Locate the cell with the specified text and output its [x, y] center coordinate. 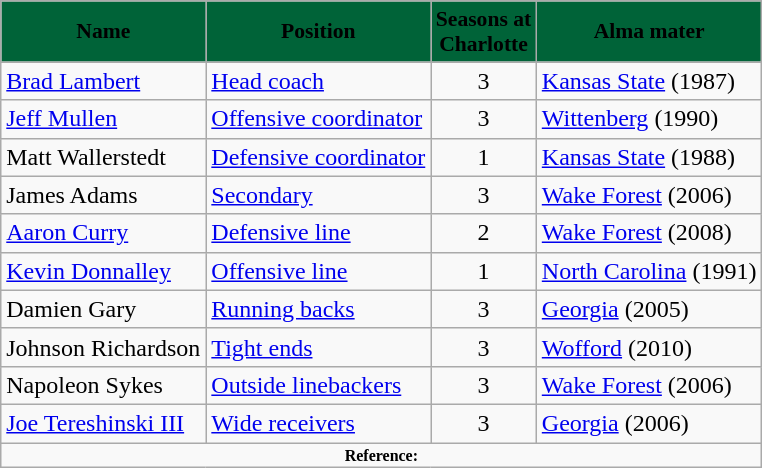
Position [318, 32]
Offensive line [318, 271]
North Carolina (1991) [649, 271]
Name [104, 32]
Damien Gary [104, 309]
Wake Forest (2008) [649, 233]
James Adams [104, 195]
Running backs [318, 309]
Reference: [382, 454]
Offensive coordinator [318, 119]
Kansas State (1988) [649, 157]
Napoleon Sykes [104, 385]
Defensive coordinator [318, 157]
2 [484, 233]
Joe Tereshinski III [104, 423]
Aaron Curry [104, 233]
Johnson Richardson [104, 347]
Head coach [318, 81]
Seasons atCharlotte [484, 32]
Brad Lambert [104, 81]
Matt Wallerstedt [104, 157]
Kansas State (1987) [649, 81]
Wittenberg (1990) [649, 119]
Outside linebackers [318, 385]
Georgia (2006) [649, 423]
Wofford (2010) [649, 347]
Tight ends [318, 347]
Wide receivers [318, 423]
Georgia (2005) [649, 309]
Jeff Mullen [104, 119]
Alma mater [649, 32]
Secondary [318, 195]
Defensive line [318, 233]
Kevin Donnalley [104, 271]
